Pinpoint the cell where the given text exists, returning its (x, y) midpoint coordinate. 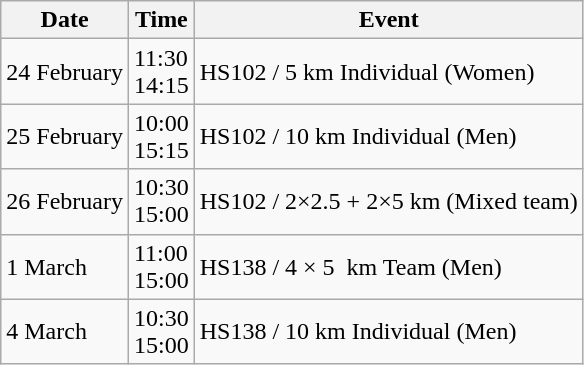
1 March (65, 266)
11:3014:15 (161, 72)
25 February (65, 136)
HS102 / 5 km Individual (Women) (388, 72)
Time (161, 20)
HS102 / 2×2.5 + 2×5 km (Mixed team) (388, 202)
11:0015:00 (161, 266)
HS102 / 10 km Individual (Men) (388, 136)
Event (388, 20)
26 February (65, 202)
HS138 / 10 km Individual (Men) (388, 332)
Date (65, 20)
HS138 / 4 × 5 km Team (Men) (388, 266)
24 February (65, 72)
10:0015:15 (161, 136)
4 March (65, 332)
